Detect which cell encompasses the target text, then output its (X, Y) center coordinate. 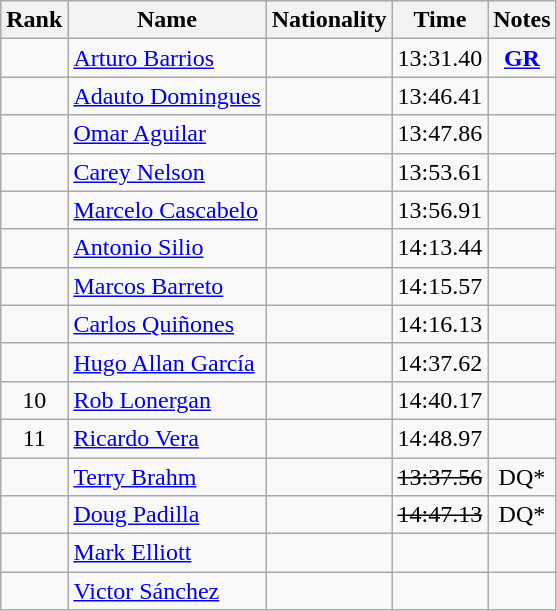
14:47.13 (440, 515)
14:16.13 (440, 324)
10 (34, 400)
Carey Nelson (167, 172)
Rob Lonergan (167, 400)
Mark Elliott (167, 553)
Adauto Domingues (167, 96)
13:31.40 (440, 58)
Antonio Silio (167, 248)
13:56.91 (440, 210)
Doug Padilla (167, 515)
Omar Aguilar (167, 134)
Time (440, 20)
Name (167, 20)
Carlos Quiñones (167, 324)
Ricardo Vera (167, 438)
14:15.57 (440, 286)
Arturo Barrios (167, 58)
Hugo Allan García (167, 362)
Terry Brahm (167, 477)
13:37.56 (440, 477)
14:13.44 (440, 248)
Marcos Barreto (167, 286)
Rank (34, 20)
13:47.86 (440, 134)
Nationality (329, 20)
14:48.97 (440, 438)
13:46.41 (440, 96)
Marcelo Cascabelo (167, 210)
14:37.62 (440, 362)
13:53.61 (440, 172)
GR (522, 58)
11 (34, 438)
Victor Sánchez (167, 591)
14:40.17 (440, 400)
Notes (522, 20)
